For the text-containing cell, return its midpoint in (X, Y) coordinate format. 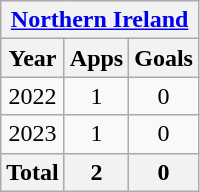
Northern Ireland (100, 20)
Goals (164, 58)
Total (33, 172)
2022 (33, 96)
Apps (96, 58)
2 (96, 172)
Year (33, 58)
2023 (33, 134)
